Extract the [x, y] coordinate from the center of the cell holding the provided text.  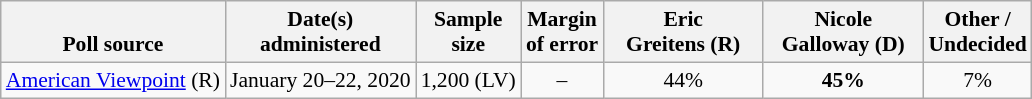
NicoleGalloway (D) [843, 32]
Poll source [113, 32]
44% [683, 80]
January 20–22, 2020 [320, 80]
EricGreitens (R) [683, 32]
Other /Undecided [977, 32]
1,200 (LV) [468, 80]
7% [977, 80]
Samplesize [468, 32]
45% [843, 80]
– [562, 80]
American Viewpoint (R) [113, 80]
Date(s)administered [320, 32]
Marginof error [562, 32]
